Capture the cell that displays the provided text and extract its [X, Y] central coordinate. 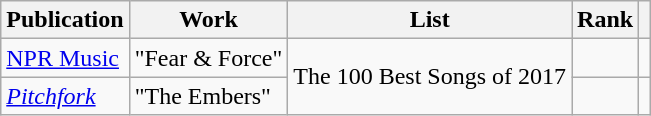
"The Embers" [208, 96]
NPR Music [65, 58]
The 100 Best Songs of 2017 [430, 77]
Rank [606, 20]
Work [208, 20]
Publication [65, 20]
"Fear & Force" [208, 58]
Pitchfork [65, 96]
List [430, 20]
